Pinpoint the cell where the given text exists, returning its (x, y) midpoint coordinate. 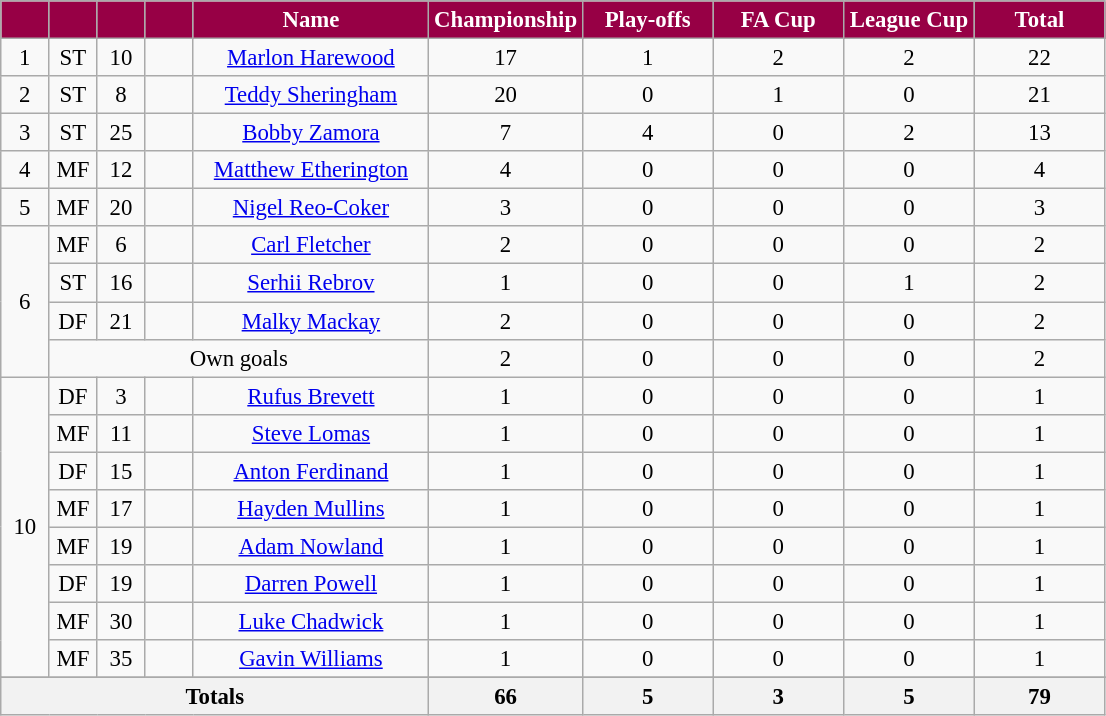
7 (506, 133)
35 (121, 659)
Name (311, 20)
Darren Powell (311, 584)
Marlon Harewood (311, 58)
Gavin Williams (311, 659)
Matthew Etherington (311, 170)
Steve Lomas (311, 433)
Bobby Zamora (311, 133)
8 (121, 95)
Serhii Rebrov (311, 283)
16 (121, 283)
Malky Mackay (311, 321)
Adam Nowland (311, 546)
Totals (215, 697)
Hayden Mullins (311, 509)
Anton Ferdinand (311, 471)
Luke Chadwick (311, 621)
30 (121, 621)
12 (121, 170)
Rufus Brevett (311, 396)
22 (1040, 58)
Championship (506, 20)
11 (121, 433)
FA Cup (778, 20)
Teddy Sheringham (311, 95)
League Cup (910, 20)
79 (1040, 697)
13 (1040, 133)
Own goals (239, 358)
Play-offs (648, 20)
Nigel Reo-Coker (311, 208)
Carl Fletcher (311, 245)
25 (121, 133)
66 (506, 697)
Total (1040, 20)
15 (121, 471)
